Pinpoint the cell where the given text exists, returning its (x, y) midpoint coordinate. 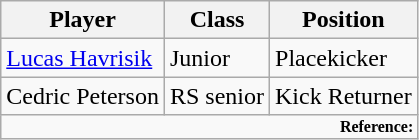
Kick Returner (344, 96)
Player (83, 20)
Lucas Havrisik (83, 58)
Class (216, 20)
Cedric Peterson (83, 96)
Position (344, 20)
RS senior (216, 96)
Junior (216, 58)
Reference: (209, 127)
Placekicker (344, 58)
